Return the [x, y] coordinate for the center point of the cell that contains the specified text.  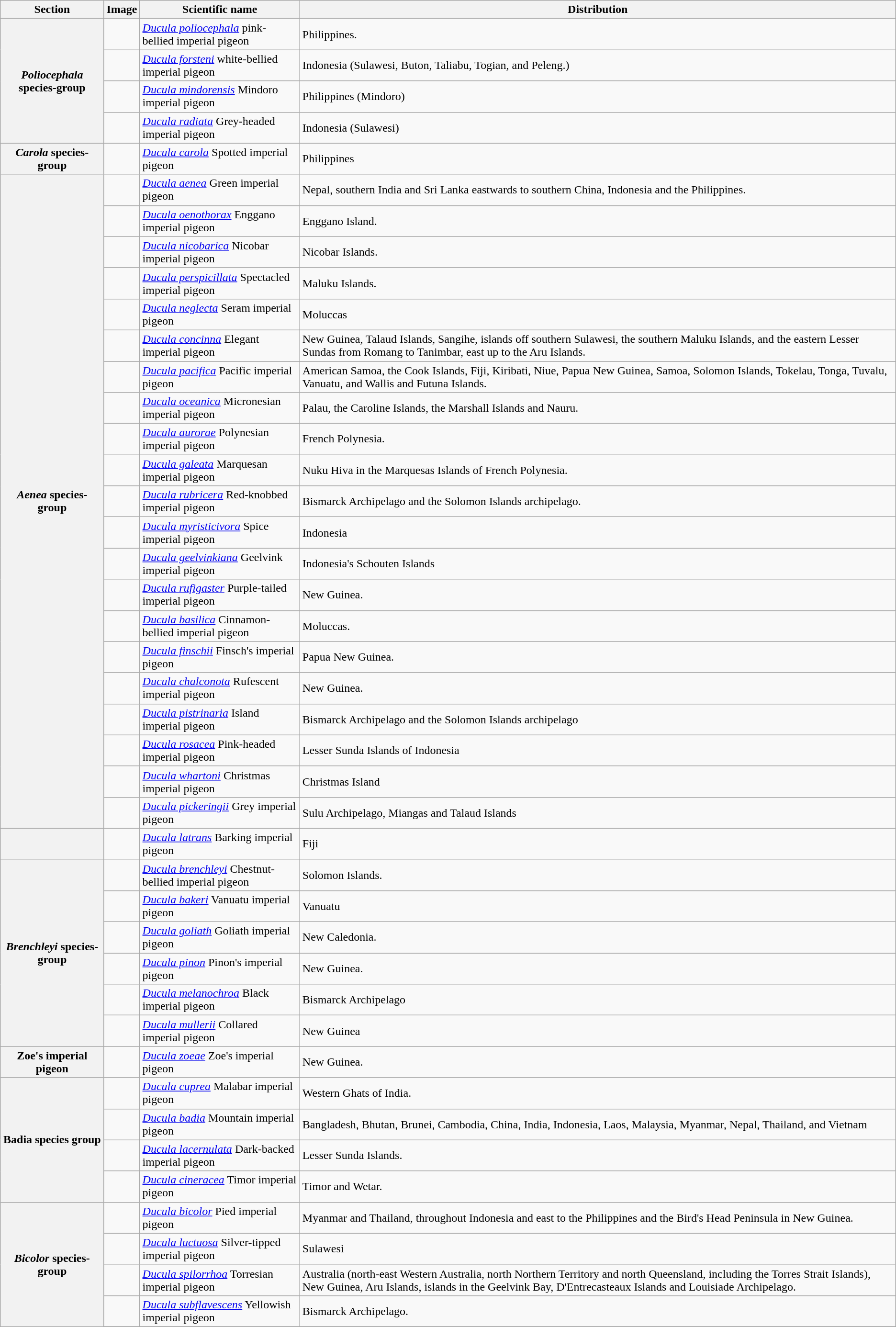
Ducula spilorrhoa Torresian imperial pigeon [220, 1280]
Lesser Sunda Islands of Indonesia [597, 751]
Ducula oenothorax Enggano imperial pigeon [220, 221]
Ducula oceanica Micronesian imperial pigeon [220, 408]
Ducula subflavescens Yellowish imperial pigeon [220, 1311]
Nicobar Islands. [597, 252]
Indonesia (Sulawesi) [597, 127]
Nepal, southern India and Sri Lanka eastwards to southern China, Indonesia and the Philippines. [597, 190]
Ducula myristicivora Spice imperial pigeon [220, 532]
Ducula goliath Goliath imperial pigeon [220, 937]
New Caledonia. [597, 937]
Ducula pacifica Pacific imperial pigeon [220, 376]
Ducula luctuosa Silver-tipped imperial pigeon [220, 1248]
Ducula rufigaster Purple-tailed imperial pigeon [220, 595]
Ducula rosacea Pink-headed imperial pigeon [220, 751]
Western Ghats of India. [597, 1093]
Bismarck Archipelago and the Solomon Islands archipelago. [597, 502]
Bismarck Archipelago [597, 1000]
Ducula neglecta Seram imperial pigeon [220, 314]
Ducula mindorensis Mindoro imperial pigeon [220, 97]
Ducula rubricera Red-knobbed imperial pigeon [220, 502]
Ducula galeata Marquesan imperial pigeon [220, 470]
Poliocephala species-group [52, 81]
Indonesia [597, 532]
Ducula radiata Grey-headed imperial pigeon [220, 127]
Ducula concinna Elegant imperial pigeon [220, 346]
Christmas Island [597, 781]
Ducula latrans Barking imperial pigeon [220, 843]
Aenea species-group [52, 501]
Ducula basilica Cinnamon-bellied imperial pigeon [220, 626]
Bangladesh, Bhutan, Brunei, Cambodia, China, India, Indonesia, Laos, Malaysia, Myanmar, Nepal, Thailand, and Vietnam [597, 1124]
Bicolor species-group [52, 1264]
Maluku Islands. [597, 283]
Ducula cineracea Timor imperial pigeon [220, 1186]
Ducula brenchleyi Chestnut-bellied imperial pigeon [220, 875]
Brenchleyi species-group [52, 953]
Ducula aurorae Polynesian imperial pigeon [220, 439]
Ducula bicolor Pied imperial pigeon [220, 1218]
Papua New Guinea. [597, 657]
Philippines (Mindoro) [597, 97]
Philippines. [597, 34]
Ducula pistrinaria Island imperial pigeon [220, 719]
Zoe's imperial pigeon [52, 1062]
Bismarck Archipelago. [597, 1311]
Moluccas [597, 314]
Ducula nicobarica Nicobar imperial pigeon [220, 252]
Sulu Archipelago, Miangas and Talaud Islands [597, 813]
Ducula whartoni Christmas imperial pigeon [220, 781]
Timor and Wetar. [597, 1186]
French Polynesia. [597, 439]
Ducula perspicillata Spectacled imperial pigeon [220, 283]
Vanuatu [597, 907]
Badia species group [52, 1140]
Section [52, 10]
Image [122, 10]
Ducula cuprea Malabar imperial pigeon [220, 1093]
Solomon Islands. [597, 875]
Ducula forsteni white-bellied imperial pigeon [220, 65]
Distribution [597, 10]
Ducula aenea Green imperial pigeon [220, 190]
Palau, the Caroline Islands, the Marshall Islands and Nauru. [597, 408]
Sulawesi [597, 1248]
Fiji [597, 843]
Ducula carola Spotted imperial pigeon [220, 159]
Bismarck Archipelago and the Solomon Islands archipelago [597, 719]
Philippines [597, 159]
Ducula geelvinkiana Geelvink imperial pigeon [220, 564]
Nuku Hiva in the Marquesas Islands of French Polynesia. [597, 470]
Scientific name [220, 10]
Ducula bakeri Vanuatu imperial pigeon [220, 907]
Ducula mullerii Collared imperial pigeon [220, 1031]
New Guinea [597, 1031]
Ducula finschii Finsch's imperial pigeon [220, 657]
Enggano Island. [597, 221]
Ducula pickeringii Grey imperial pigeon [220, 813]
Myanmar and Thailand, throughout Indonesia and east to the Philippines and the Bird's Head Peninsula in New Guinea. [597, 1218]
Ducula badia Mountain imperial pigeon [220, 1124]
Indonesia (Sulawesi, Buton, Taliabu, Togian, and Peleng.) [597, 65]
Ducula chalconota Rufescent imperial pigeon [220, 688]
Ducula pinon Pinon's imperial pigeon [220, 969]
Ducula zoeae Zoe's imperial pigeon [220, 1062]
Carola species-group [52, 159]
Ducula lacernulata Dark-backed imperial pigeon [220, 1156]
Ducula melanochroa Black imperial pigeon [220, 1000]
Lesser Sunda Islands. [597, 1156]
Indonesia's Schouten Islands [597, 564]
Ducula poliocephala pink-bellied imperial pigeon [220, 34]
Moluccas. [597, 626]
